Output the (x, y) coordinate of the center of the cell containing the given text.  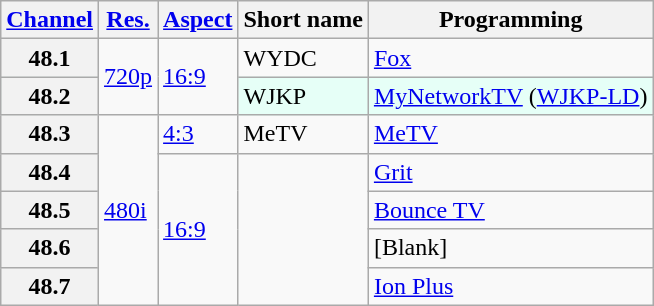
Fox (510, 58)
48.4 (50, 172)
Grit (510, 172)
Aspect (198, 20)
48.3 (50, 134)
720p (128, 77)
MyNetworkTV (WJKP-LD) (510, 96)
48.6 (50, 248)
[Blank] (510, 248)
Bounce TV (510, 210)
Res. (128, 20)
Programming (510, 20)
WJKP (303, 96)
48.5 (50, 210)
4:3 (198, 134)
WYDC (303, 58)
Short name (303, 20)
Ion Plus (510, 286)
48.1 (50, 58)
48.2 (50, 96)
Channel (50, 20)
48.7 (50, 286)
480i (128, 210)
